Detect which cell encompasses the target text, then output its (x, y) center coordinate. 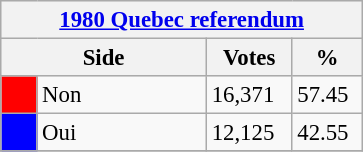
Non (122, 95)
Votes (249, 58)
Oui (122, 133)
1980 Quebec referendum (182, 20)
% (328, 58)
42.55 (328, 133)
16,371 (249, 95)
Side (104, 58)
12,125 (249, 133)
57.45 (328, 95)
